Detect which cell encompasses the target text, then output its [x, y] center coordinate. 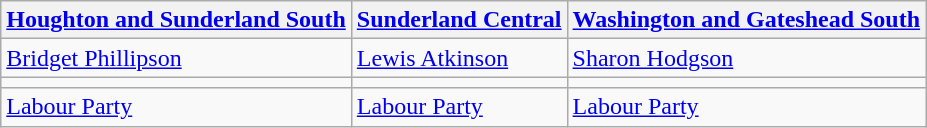
Sharon Hodgson [746, 58]
Bridget Phillipson [176, 58]
Lewis Atkinson [459, 58]
Washington and Gateshead South [746, 20]
Houghton and Sunderland South [176, 20]
Sunderland Central [459, 20]
